Provide the (x, y) coordinate of the cell's center where the given text is located.  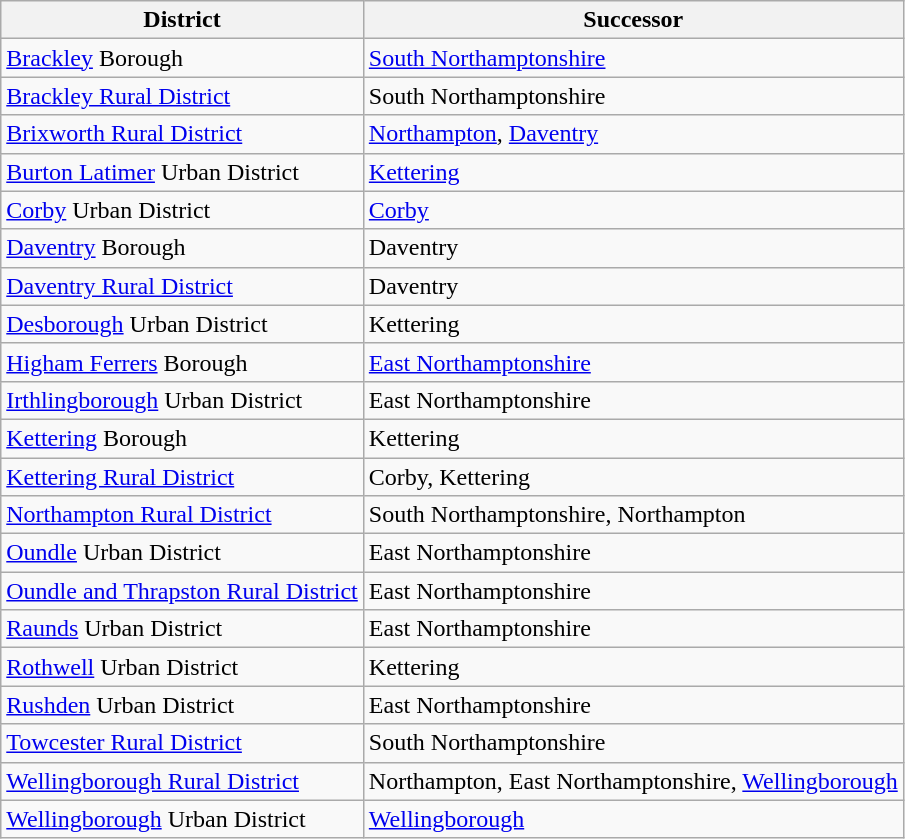
Raunds Urban District (182, 629)
Northampton Rural District (182, 515)
Kettering Borough (182, 438)
Irthlingborough Urban District (182, 400)
Successor (633, 20)
Brixworth Rural District (182, 134)
Daventry Rural District (182, 286)
Rushden Urban District (182, 705)
Kettering Rural District (182, 477)
Brackley Rural District (182, 96)
Oundle and Thrapston Rural District (182, 591)
Wellingborough Urban District (182, 819)
Corby Urban District (182, 210)
Wellingborough Rural District (182, 781)
Burton Latimer Urban District (182, 172)
Northampton, East Northamptonshire, Wellingborough (633, 781)
Towcester Rural District (182, 743)
South Northamptonshire, Northampton (633, 515)
Higham Ferrers Borough (182, 362)
Oundle Urban District (182, 553)
Brackley Borough (182, 58)
Wellingborough (633, 819)
Corby (633, 210)
Northampton, Daventry (633, 134)
Corby, Kettering (633, 477)
District (182, 20)
Rothwell Urban District (182, 667)
Desborough Urban District (182, 324)
Daventry Borough (182, 248)
